Determine the (x, y) coordinate at the center of the cell enclosing the given text.  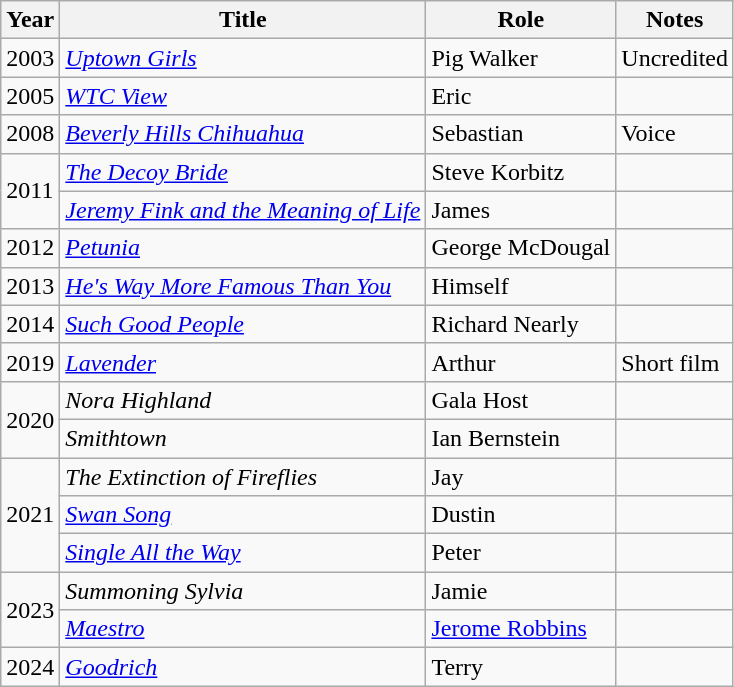
Swan Song (243, 515)
2011 (30, 191)
Voice (675, 134)
WTC View (243, 96)
Nora Highland (243, 400)
Steve Korbitz (521, 172)
Title (243, 20)
The Extinction of Fireflies (243, 477)
Jamie (521, 591)
Dustin (521, 515)
Goodrich (243, 667)
Single All the Way (243, 553)
2019 (30, 362)
Jerome Robbins (521, 629)
Ian Bernstein (521, 438)
Gala Host (521, 400)
George McDougal (521, 248)
Sebastian (521, 134)
Himself (521, 286)
2020 (30, 419)
James (521, 210)
Jeremy Fink and the Meaning of Life (243, 210)
2008 (30, 134)
Uncredited (675, 58)
Lavender (243, 362)
2003 (30, 58)
Terry (521, 667)
The Decoy Bride (243, 172)
2024 (30, 667)
Notes (675, 20)
Uptown Girls (243, 58)
Peter (521, 553)
Maestro (243, 629)
2021 (30, 515)
2023 (30, 610)
Such Good People (243, 324)
2005 (30, 96)
Arthur (521, 362)
2014 (30, 324)
2012 (30, 248)
2013 (30, 286)
Summoning Sylvia (243, 591)
Role (521, 20)
Eric (521, 96)
Richard Nearly (521, 324)
Petunia (243, 248)
Year (30, 20)
Jay (521, 477)
Smithtown (243, 438)
Beverly Hills Chihuahua (243, 134)
Short film (675, 362)
He's Way More Famous Than You (243, 286)
Pig Walker (521, 58)
